Locate the cell with the specified text and output its (X, Y) center coordinate. 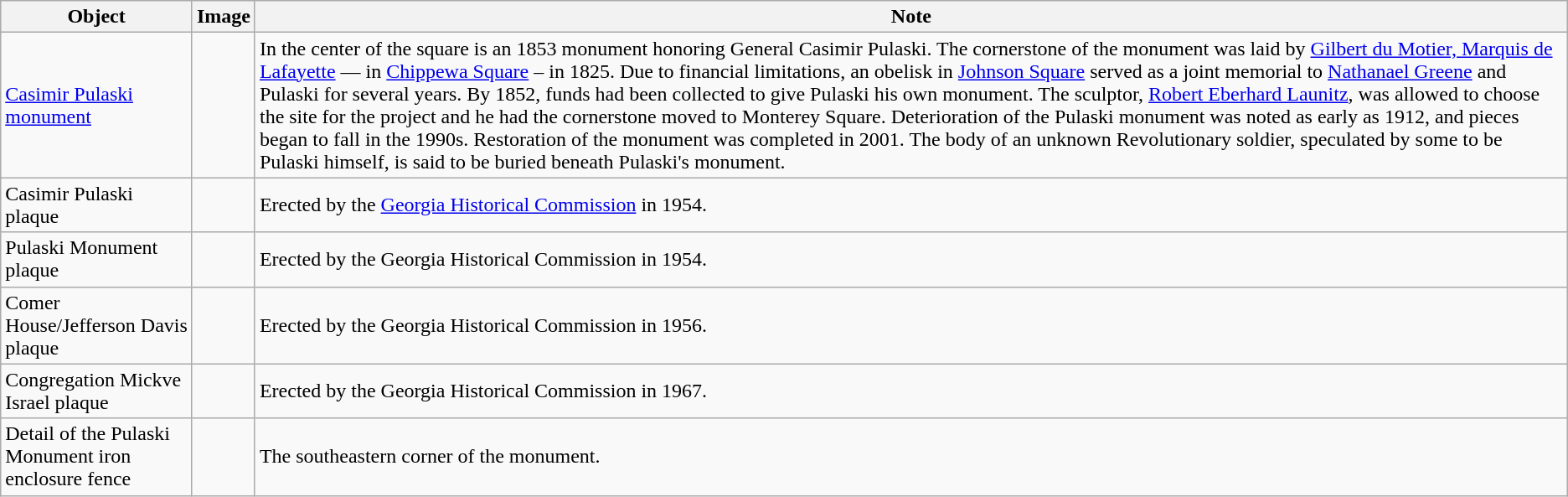
Casimir Pulaski monument (97, 106)
Congregation Mickve Israel plaque (97, 391)
Pulaski Monument plaque (97, 260)
Image (223, 17)
Object (97, 17)
The southeastern corner of the monument. (911, 457)
Casimir Pulaski plaque (97, 204)
Erected by the Georgia Historical Commission in 1956. (911, 325)
Comer House/Jefferson Davis plaque (97, 325)
Erected by the Georgia Historical Commission in 1967. (911, 391)
Detail of the Pulaski Monument iron enclosure fence (97, 457)
Note (911, 17)
